Pinpoint the cell where the given text exists, returning its (x, y) midpoint coordinate. 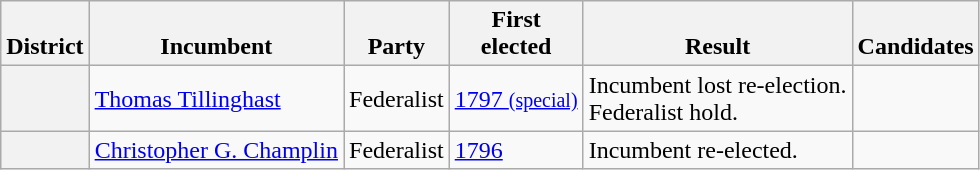
1796 (516, 150)
Incumbent lost re-election.Federalist hold. (718, 98)
1797 (special) (516, 98)
Incumbent re-elected. (718, 150)
Firstelected (516, 34)
Party (397, 34)
Incumbent (216, 34)
Thomas Tillinghast (216, 98)
Candidates (916, 34)
Result (718, 34)
Christopher G. Champlin (216, 150)
District (45, 34)
